Find where the given text appears and provide that cell's center as (x, y) coordinate. 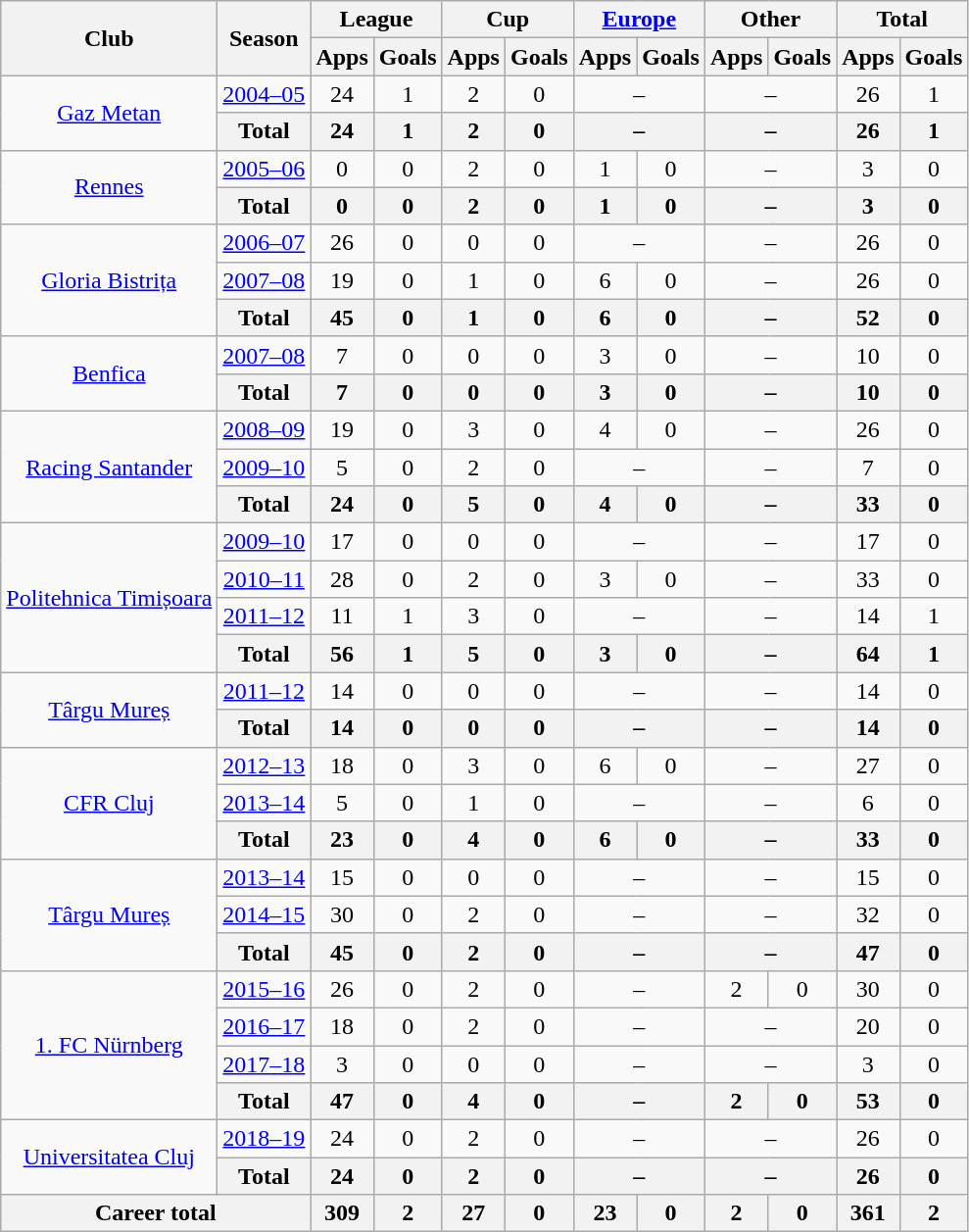
Career total (156, 1213)
Club (110, 38)
League (376, 20)
2012–13 (265, 765)
CFR Cluj (110, 803)
2006–07 (265, 243)
Politehnica Timișoara (110, 598)
20 (868, 1026)
64 (868, 654)
2017–18 (265, 1063)
Gaz Metan (110, 113)
2015–16 (265, 989)
Cup (508, 20)
Rennes (110, 187)
Gloria Bistrița (110, 280)
2010–11 (265, 579)
2004–05 (265, 94)
1. FC Nürnberg (110, 1045)
Benfica (110, 373)
28 (342, 579)
2018–19 (265, 1139)
Other (770, 20)
2014–15 (265, 914)
2005–06 (265, 169)
11 (342, 616)
53 (868, 1102)
Racing Santander (110, 467)
2008–09 (265, 429)
32 (868, 914)
Season (265, 38)
2016–17 (265, 1026)
309 (342, 1213)
Europe (639, 20)
52 (868, 318)
361 (868, 1213)
56 (342, 654)
Universitatea Cluj (110, 1158)
